Identify which cell holds the provided text, then report its (x, y) central coordinate. 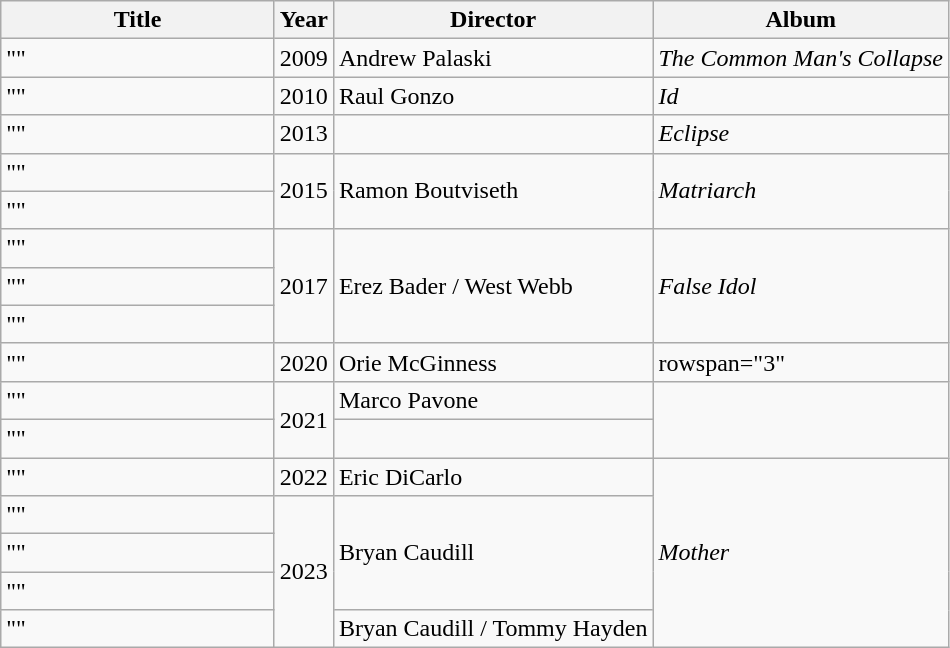
2017 (304, 286)
2009 (304, 58)
False Idol (801, 286)
Bryan Caudill (493, 553)
Id (801, 96)
Album (801, 20)
2023 (304, 572)
2020 (304, 362)
Andrew Palaski (493, 58)
Year (304, 20)
2010 (304, 96)
2015 (304, 191)
Matriarch (801, 191)
rowspan="3" (801, 362)
Orie McGinness (493, 362)
Mother (801, 553)
Raul Gonzo (493, 96)
The Common Man's Collapse (801, 58)
Eric DiCarlo (493, 477)
Ramon Boutviseth (493, 191)
2022 (304, 477)
Director (493, 20)
Eclipse (801, 134)
2013 (304, 134)
2021 (304, 419)
Marco Pavone (493, 400)
Title (138, 20)
Bryan Caudill / Tommy Hayden (493, 629)
Erez Bader / West Webb (493, 286)
